Find where the given text appears and provide that cell's center as [x, y] coordinate. 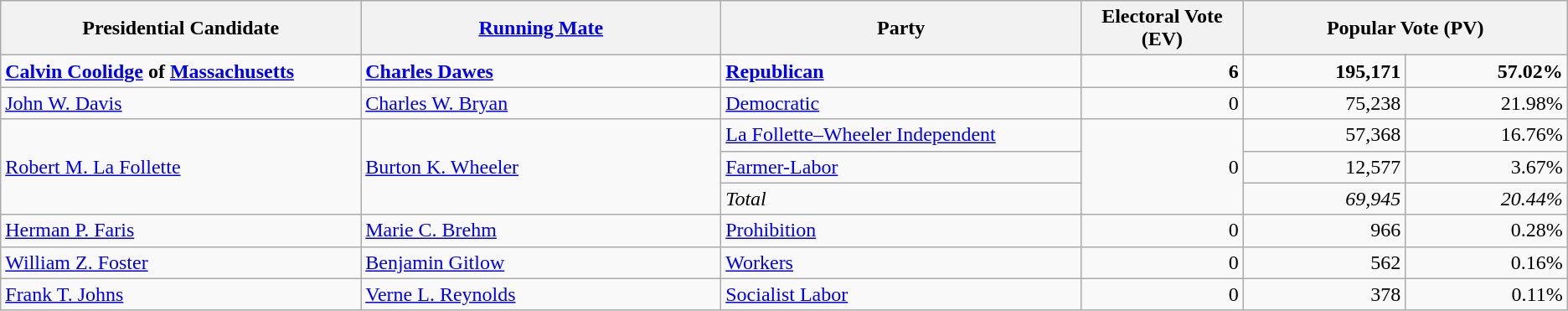
16.76% [1487, 135]
Workers [901, 262]
Burton K. Wheeler [541, 167]
20.44% [1487, 199]
Marie C. Brehm [541, 231]
Benjamin Gitlow [541, 262]
6 [1163, 71]
Calvin Coolidge of Massachusetts [181, 71]
75,238 [1323, 103]
Herman P. Faris [181, 231]
Robert M. La Follette [181, 167]
562 [1323, 262]
378 [1323, 294]
John W. Davis [181, 103]
Frank T. Johns [181, 294]
0.28% [1487, 231]
0.11% [1487, 294]
57,368 [1323, 135]
La Follette–Wheeler Independent [901, 135]
Charles W. Bryan [541, 103]
Total [901, 199]
William Z. Foster [181, 262]
Running Mate [541, 29]
Democratic [901, 103]
Electoral Vote (EV) [1163, 29]
Popular Vote (PV) [1406, 29]
Socialist Labor [901, 294]
Verne L. Reynolds [541, 294]
57.02% [1487, 71]
195,171 [1323, 71]
966 [1323, 231]
Party [901, 29]
3.67% [1487, 167]
Republican [901, 71]
Prohibition [901, 231]
12,577 [1323, 167]
Farmer-Labor [901, 167]
Presidential Candidate [181, 29]
Charles Dawes [541, 71]
69,945 [1323, 199]
0.16% [1487, 262]
21.98% [1487, 103]
